Pinpoint the cell where the given text exists, returning its (X, Y) midpoint coordinate. 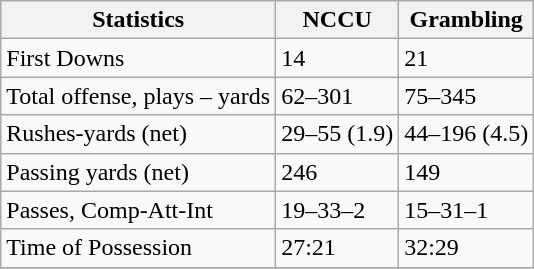
Grambling (466, 20)
Total offense, plays – yards (138, 96)
32:29 (466, 248)
NCCU (338, 20)
19–33–2 (338, 210)
Time of Possession (138, 248)
First Downs (138, 58)
14 (338, 58)
21 (466, 58)
27:21 (338, 248)
149 (466, 172)
Rushes-yards (net) (138, 134)
62–301 (338, 96)
Passing yards (net) (138, 172)
246 (338, 172)
75–345 (466, 96)
29–55 (1.9) (338, 134)
15–31–1 (466, 210)
44–196 (4.5) (466, 134)
Passes, Comp-Att-Int (138, 210)
Statistics (138, 20)
